Extract the [x, y] coordinate from the center of the cell holding the provided text.  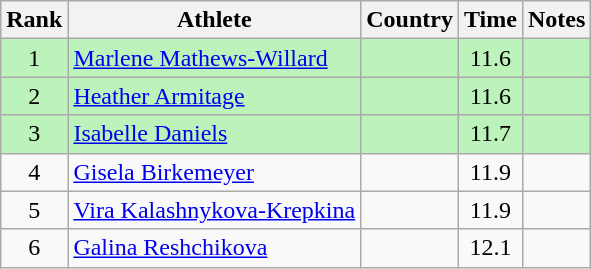
Marlene Mathews-Willard [214, 58]
Rank [34, 20]
1 [34, 58]
Heather Armitage [214, 96]
Athlete [214, 20]
Galina Reshchikova [214, 248]
6 [34, 248]
12.1 [490, 248]
Vira Kalashnykova-Krepkina [214, 210]
3 [34, 134]
Isabelle Daniels [214, 134]
5 [34, 210]
Country [410, 20]
Notes [556, 20]
2 [34, 96]
Gisela Birkemeyer [214, 172]
11.7 [490, 134]
4 [34, 172]
Time [490, 20]
